Extract the (X, Y) coordinate from the center of the cell holding the provided text.  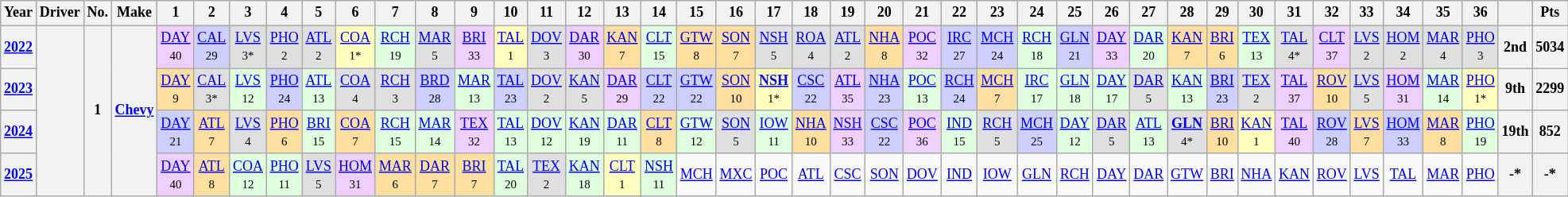
GLN21 (1074, 47)
GTW12 (696, 132)
BRI7 (474, 175)
DAR (1149, 175)
2nd (1515, 47)
9 (474, 13)
24 (1037, 13)
RCH18 (1037, 47)
LVS (1367, 175)
DAY33 (1111, 47)
NSH11 (660, 175)
19 (847, 13)
PHO2 (285, 47)
IRC27 (959, 47)
35 (1443, 13)
2024 (19, 132)
BRI (1222, 175)
14 (660, 13)
NHA (1256, 175)
KAN18 (584, 175)
ROV (1332, 175)
LVS3* (248, 47)
DAR7 (435, 175)
34 (1403, 13)
5034 (1550, 47)
SON7 (736, 47)
PHO (1480, 175)
ATL8 (211, 175)
MAR13 (474, 90)
IOW (997, 175)
LVS4 (248, 132)
BRI15 (319, 132)
DAR20 (1149, 47)
NHA8 (885, 47)
ROA4 (811, 47)
PHO1* (1480, 90)
RCH3 (395, 90)
CLT15 (660, 47)
ATL (811, 175)
NSH1* (774, 90)
25 (1074, 13)
GLN18 (1074, 90)
POC13 (923, 90)
BRI6 (1222, 47)
LVS12 (248, 90)
TEX32 (474, 132)
Chevy (134, 111)
NHA23 (885, 90)
MXC (736, 175)
Pts (1550, 13)
KAN19 (584, 132)
RCH19 (395, 47)
8 (435, 13)
MAR4 (1443, 47)
DAY17 (1111, 90)
2023 (19, 90)
RCH (1074, 175)
3 (248, 13)
NSH33 (847, 132)
30 (1256, 13)
TAL4* (1295, 47)
10 (510, 13)
NSH5 (774, 47)
PHO3 (1480, 47)
KAN (1295, 175)
RCH5 (997, 132)
2025 (19, 175)
IRC17 (1037, 90)
GLN4* (1187, 132)
TAL23 (510, 90)
12 (584, 13)
ATL35 (847, 90)
TAL (1403, 175)
GTW (1187, 175)
KAN13 (1187, 90)
4 (285, 13)
GTW22 (696, 90)
33 (1367, 13)
23 (997, 13)
29 (1222, 13)
MCH24 (997, 47)
Make (134, 13)
COA1* (356, 47)
MCH7 (997, 90)
18 (811, 13)
PHO6 (285, 132)
COA12 (248, 175)
HOM33 (1403, 132)
19th (1515, 132)
GTW8 (696, 47)
DOV (923, 175)
TAL37 (1295, 90)
HOM2 (1403, 47)
16 (736, 13)
2299 (1550, 90)
PHO11 (285, 175)
5 (319, 13)
LVS7 (1367, 132)
CAL29 (211, 47)
20 (885, 13)
MCH (696, 175)
DOV2 (547, 90)
Year (19, 13)
TAL40 (1295, 132)
7 (395, 13)
DAR30 (584, 47)
BRD28 (435, 90)
MCH25 (1037, 132)
2 (211, 13)
DAY12 (1074, 132)
32 (1332, 13)
MAR8 (1443, 132)
MAR6 (395, 175)
21 (923, 13)
CSC (847, 175)
CAL3* (211, 90)
CLT8 (660, 132)
KAN1 (1256, 132)
ATL7 (211, 132)
IOW11 (774, 132)
13 (622, 13)
26 (1111, 13)
27 (1149, 13)
MAR5 (435, 47)
17 (774, 13)
SON (885, 175)
PHO24 (285, 90)
DAY 9 (176, 90)
ROV28 (1332, 132)
BRI23 (1222, 90)
TAL1 (510, 47)
852 (1550, 132)
6 (356, 13)
TAL20 (510, 175)
SON5 (736, 132)
COA4 (356, 90)
DAR11 (622, 132)
CLT1 (622, 175)
15 (696, 13)
31 (1295, 13)
SON10 (736, 90)
TAL13 (510, 132)
KAN5 (584, 90)
RCH24 (959, 90)
2022 (19, 47)
IND15 (959, 132)
BRI10 (1222, 132)
11 (547, 13)
POC (774, 175)
DAR29 (622, 90)
CLT37 (1332, 47)
No. (97, 13)
36 (1480, 13)
POC32 (923, 47)
ROV10 (1332, 90)
CLT22 (660, 90)
DOV12 (547, 132)
POC36 (923, 132)
DAY21 (176, 132)
GLN (1037, 175)
Driver (60, 13)
COA7 (356, 132)
LVS2 (1367, 47)
28 (1187, 13)
DOV3 (547, 47)
TEX13 (1256, 47)
BRI33 (474, 47)
RCH15 (395, 132)
22 (959, 13)
9th (1515, 90)
DAY (1111, 175)
PHO19 (1480, 132)
IND (959, 175)
NHA10 (811, 132)
MAR (1443, 175)
